Determine the (x, y) coordinate at the center of the cell enclosing the given text.  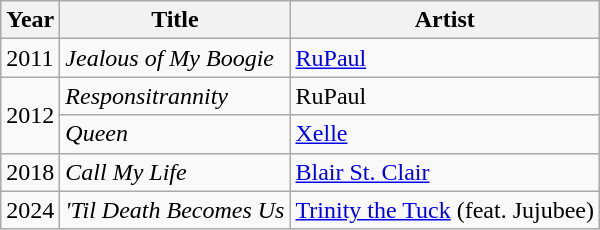
2011 (30, 58)
Xelle (445, 134)
Jealous of My Boogie (175, 58)
2024 (30, 210)
Responsitrannity (175, 96)
2012 (30, 115)
Artist (445, 20)
'Til Death Becomes Us (175, 210)
2018 (30, 172)
Title (175, 20)
Year (30, 20)
Call My Life (175, 172)
Queen (175, 134)
Trinity the Tuck (feat. Jujubee) (445, 210)
Blair St. Clair (445, 172)
